Locate the cell with the specified text and output its (X, Y) center coordinate. 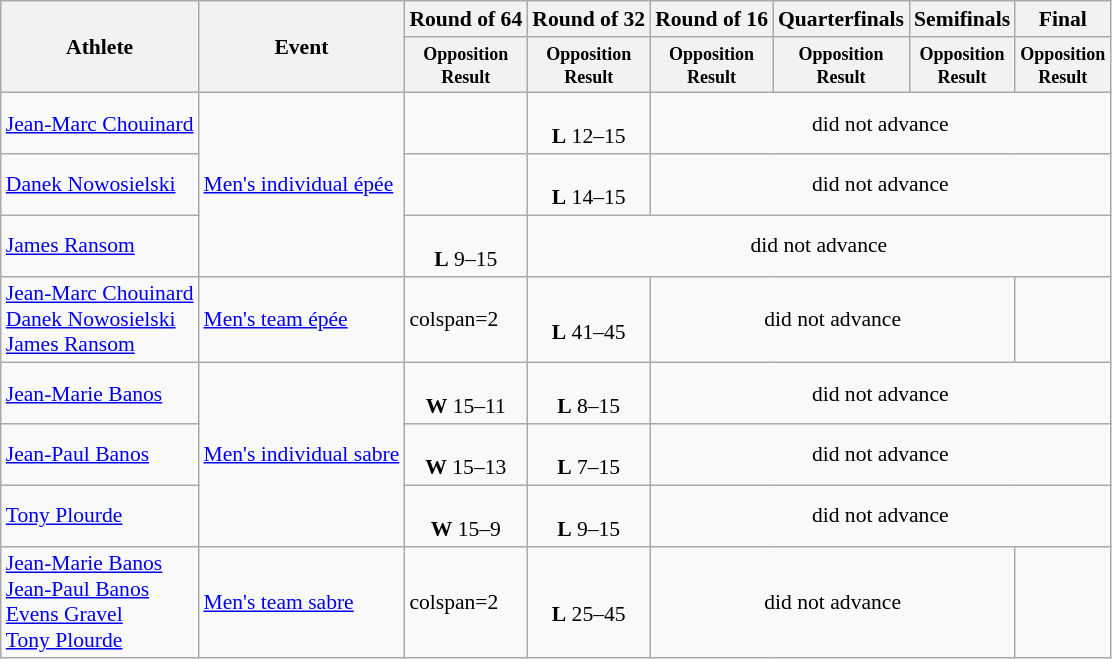
Men's team épée (301, 320)
Event (301, 47)
Round of 16 (712, 19)
Jean-Paul Banos (100, 454)
Tony Plourde (100, 516)
Round of 64 (466, 19)
Jean-Marie BanosJean-Paul BanosEvens GravelTony Plourde (100, 602)
Final (1062, 19)
Jean-Marc ChouinardDanek NowosielskiJames Ransom (100, 320)
W 15–11 (466, 394)
L 8–15 (588, 394)
Jean-Marc Chouinard (100, 124)
Jean-Marie Banos (100, 394)
L 41–45 (588, 320)
Men's team sabre (301, 602)
L 7–15 (588, 454)
James Ransom (100, 246)
Men's individual épée (301, 184)
Round of 32 (588, 19)
Men's individual sabre (301, 454)
L 12–15 (588, 124)
W 15–9 (466, 516)
L 14–15 (588, 184)
Semifinals (962, 19)
L 25–45 (588, 602)
Athlete (100, 47)
W 15–13 (466, 454)
Quarterfinals (841, 19)
Danek Nowosielski (100, 184)
